Return the [X, Y] coordinate for the center point of the cell that contains the specified text.  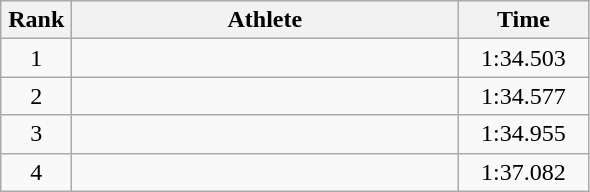
3 [36, 134]
Time [524, 20]
Rank [36, 20]
4 [36, 172]
1:34.503 [524, 58]
1 [36, 58]
1:34.955 [524, 134]
1:37.082 [524, 172]
1:34.577 [524, 96]
2 [36, 96]
Athlete [265, 20]
